Identify which cell holds the provided text, then report its [X, Y] central coordinate. 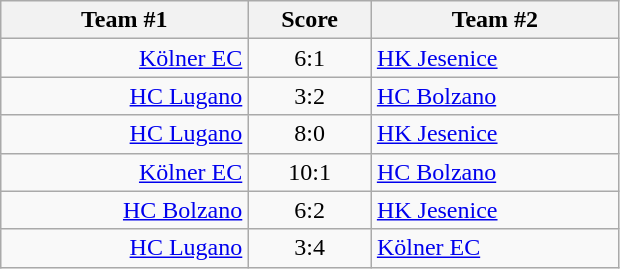
3:2 [310, 96]
6:2 [310, 210]
Team #1 [124, 20]
10:1 [310, 172]
Team #2 [494, 20]
3:4 [310, 248]
8:0 [310, 134]
Score [310, 20]
6:1 [310, 58]
